Return [x, y] of the center of cell containing provided text 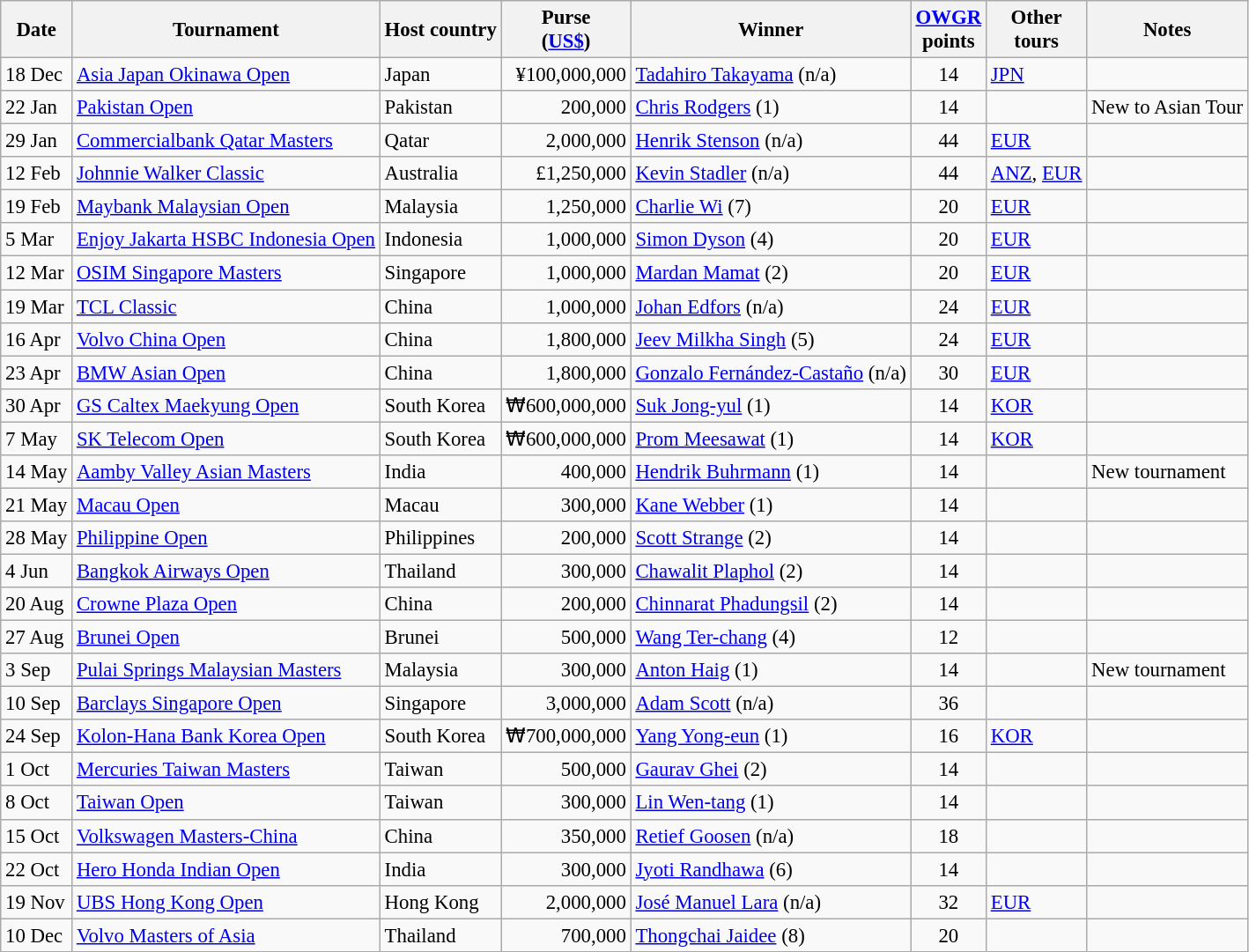
400,000 [565, 472]
Simon Dyson (4) [771, 240]
36 [948, 704]
Japan [440, 75]
4 Jun [37, 571]
23 Apr [37, 373]
Pakistan [440, 107]
Maybank Malaysian Open [226, 207]
Wang Ter-chang (4) [771, 638]
UBS Hong Kong Open [226, 902]
19 Nov [37, 902]
16 [948, 736]
Enjoy Jakarta HSBC Indonesia Open [226, 240]
3 Sep [37, 670]
Retief Goosen (n/a) [771, 836]
Brunei [440, 638]
Chris Rodgers (1) [771, 107]
José Manuel Lara (n/a) [771, 902]
Scott Strange (2) [771, 538]
16 Apr [37, 339]
Mardan Mamat (2) [771, 273]
OWGRpoints [948, 30]
24 Sep [37, 736]
Brunei Open [226, 638]
8 Oct [37, 803]
18 Dec [37, 75]
Winner [771, 30]
Suk Jong-yul (1) [771, 405]
29 Jan [37, 141]
SK Telecom Open [226, 439]
Date [37, 30]
1 Oct [37, 770]
Barclays Singapore Open [226, 704]
TCL Classic [226, 306]
30 [948, 373]
Macau [440, 505]
Host country [440, 30]
Prom Meesawat (1) [771, 439]
New to Asian Tour [1168, 107]
JPN [1036, 75]
£1,250,000 [565, 173]
Mercuries Taiwan Masters [226, 770]
BMW Asian Open [226, 373]
19 Feb [37, 207]
22 Jan [37, 107]
20 Aug [37, 604]
Charlie Wi (7) [771, 207]
Jyoti Randhawa (6) [771, 869]
Anton Haig (1) [771, 670]
Pakistan Open [226, 107]
Othertours [1036, 30]
Commercialbank Qatar Masters [226, 141]
Taiwan Open [226, 803]
¥100,000,000 [565, 75]
Kane Webber (1) [771, 505]
Gonzalo Fernández-Castaño (n/a) [771, 373]
Kevin Stadler (n/a) [771, 173]
28 May [37, 538]
Lin Wen-tang (1) [771, 803]
Aamby Valley Asian Masters [226, 472]
12 [948, 638]
19 Mar [37, 306]
Chawalit Plaphol (2) [771, 571]
Asia Japan Okinawa Open [226, 75]
Philippines [440, 538]
14 May [37, 472]
3,000,000 [565, 704]
Gaurav Ghei (2) [771, 770]
Australia [440, 173]
12 Mar [37, 273]
Kolon-Hana Bank Korea Open [226, 736]
18 [948, 836]
7 May [37, 439]
10 Dec [37, 935]
Jeev Milkha Singh (5) [771, 339]
Qatar [440, 141]
Tournament [226, 30]
22 Oct [37, 869]
Chinnarat Phadungsil (2) [771, 604]
Philippine Open [226, 538]
Bangkok Airways Open [226, 571]
12 Feb [37, 173]
Volvo Masters of Asia [226, 935]
30 Apr [37, 405]
15 Oct [37, 836]
Adam Scott (n/a) [771, 704]
Yang Yong-eun (1) [771, 736]
Thongchai Jaidee (8) [771, 935]
21 May [37, 505]
Hong Kong [440, 902]
Indonesia [440, 240]
Purse(US$) [565, 30]
Tadahiro Takayama (n/a) [771, 75]
Pulai Springs Malaysian Masters [226, 670]
Johan Edfors (n/a) [771, 306]
Crowne Plaza Open [226, 604]
700,000 [565, 935]
Hero Honda Indian Open [226, 869]
₩700,000,000 [565, 736]
350,000 [565, 836]
1,250,000 [565, 207]
Henrik Stenson (n/a) [771, 141]
32 [948, 902]
5 Mar [37, 240]
Hendrik Buhrmann (1) [771, 472]
GS Caltex Maekyung Open [226, 405]
10 Sep [37, 704]
Volvo China Open [226, 339]
Notes [1168, 30]
27 Aug [37, 638]
Volkswagen Masters-China [226, 836]
ANZ, EUR [1036, 173]
Johnnie Walker Classic [226, 173]
Macau Open [226, 505]
OSIM Singapore Masters [226, 273]
